Output the (x, y) coordinate of the center of the cell containing the given text.  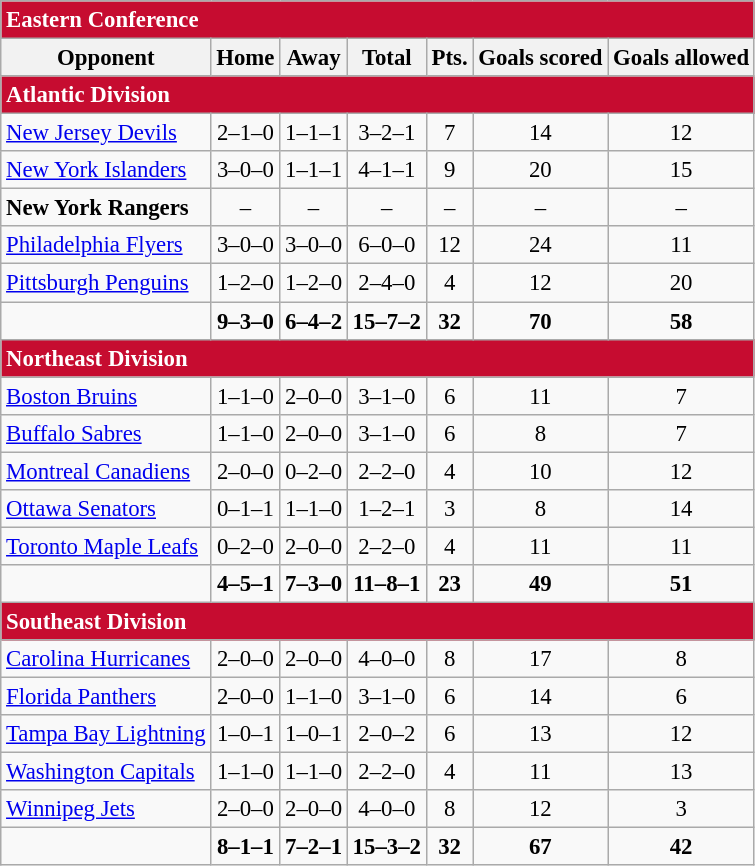
Goals allowed (682, 58)
New York Islanders (106, 170)
10 (540, 471)
6–0–0 (386, 245)
Toronto Maple Leafs (106, 546)
Florida Panthers (106, 697)
Away (314, 58)
4–1–1 (386, 170)
9–3–0 (246, 321)
51 (682, 584)
67 (540, 847)
0–1–1 (246, 509)
Boston Bruins (106, 396)
Home (246, 58)
Philadelphia Flyers (106, 245)
Northeast Division (378, 358)
9 (450, 170)
Goals scored (540, 58)
2–4–0 (386, 283)
Montreal Canadiens (106, 471)
Winnipeg Jets (106, 809)
24 (540, 245)
Carolina Hurricanes (106, 659)
New Jersey Devils (106, 133)
Southeast Division (378, 621)
Total (386, 58)
Washington Capitals (106, 772)
6–4–2 (314, 321)
58 (682, 321)
70 (540, 321)
New York Rangers (106, 208)
Buffalo Sabres (106, 433)
Opponent (106, 58)
Pts. (450, 58)
2–0–2 (386, 734)
Eastern Conference (378, 20)
Pittsburgh Penguins (106, 283)
4–5–1 (246, 584)
17 (540, 659)
15 (682, 170)
11–8–1 (386, 584)
15–3–2 (386, 847)
2–1–0 (246, 133)
Ottawa Senators (106, 509)
49 (540, 584)
Atlantic Division (378, 95)
7–3–0 (314, 584)
23 (450, 584)
Tampa Bay Lightning (106, 734)
1–2–1 (386, 509)
8–1–1 (246, 847)
3–2–1 (386, 133)
42 (682, 847)
7–2–1 (314, 847)
15–7–2 (386, 321)
